For the text-containing cell, return its midpoint in [x, y] coordinate format. 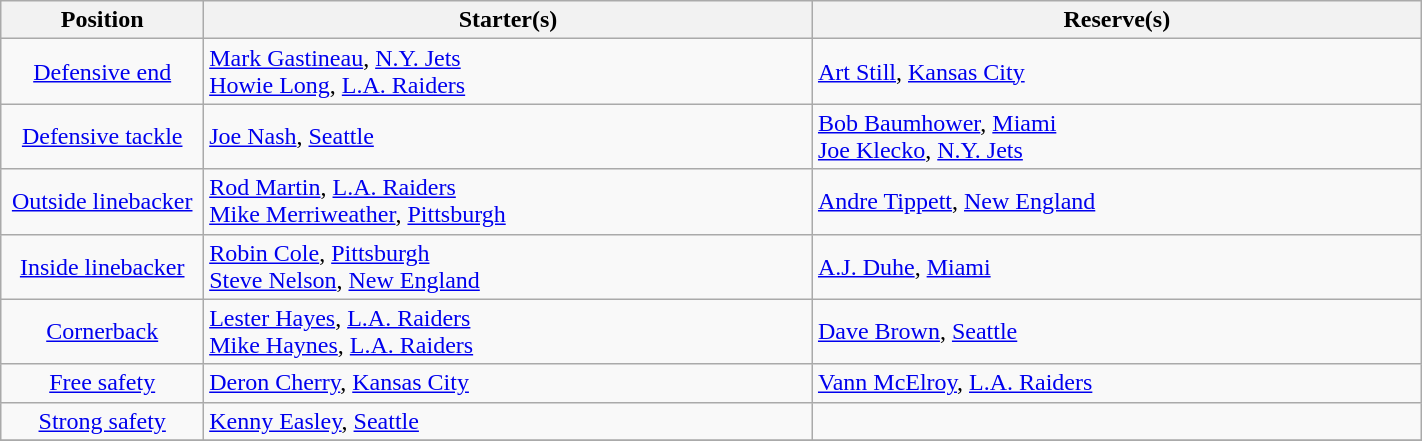
Free safety [102, 383]
Robin Cole, Pittsburgh Steve Nelson, New England [508, 266]
Rod Martin, L.A. Raiders Mike Merriweather, Pittsburgh [508, 202]
Defensive tackle [102, 136]
A.J. Duhe, Miami [1116, 266]
Cornerback [102, 332]
Starter(s) [508, 20]
Position [102, 20]
Inside linebacker [102, 266]
Outside linebacker [102, 202]
Bob Baumhower, Miami Joe Klecko, N.Y. Jets [1116, 136]
Dave Brown, Seattle [1116, 332]
Deron Cherry, Kansas City [508, 383]
Mark Gastineau, N.Y. Jets Howie Long, L.A. Raiders [508, 72]
Lester Hayes, L.A. Raiders Mike Haynes, L.A. Raiders [508, 332]
Art Still, Kansas City [1116, 72]
Reserve(s) [1116, 20]
Joe Nash, Seattle [508, 136]
Vann McElroy, L.A. Raiders [1116, 383]
Defensive end [102, 72]
Kenny Easley, Seattle [508, 421]
Andre Tippett, New England [1116, 202]
Strong safety [102, 421]
